Provide the [X, Y] coordinate of the cell's center where the given text is located.  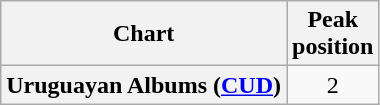
2 [333, 85]
Uruguayan Albums (CUD) [144, 85]
Chart [144, 34]
Peakposition [333, 34]
